Return the (X, Y) coordinate for the center point of the cell that contains the specified text.  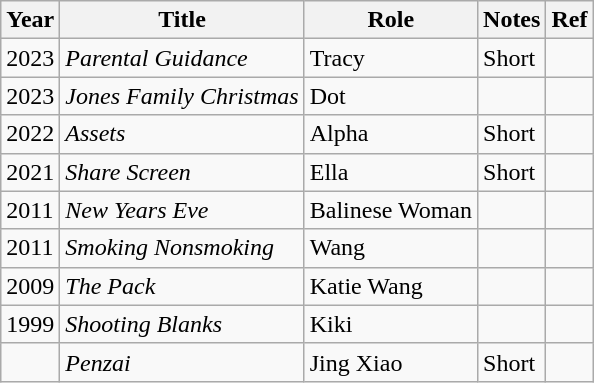
Share Screen (182, 172)
Jones Family Christmas (182, 96)
Title (182, 20)
Shooting Blanks (182, 324)
Assets (182, 134)
Ella (390, 172)
Balinese Woman (390, 210)
Notes (512, 20)
Smoking Nonsmoking (182, 248)
Penzai (182, 362)
Wang (390, 248)
Dot (390, 96)
Ref (570, 20)
Jing Xiao (390, 362)
2022 (30, 134)
New Years Eve (182, 210)
1999 (30, 324)
Role (390, 20)
Alpha (390, 134)
The Pack (182, 286)
Kiki (390, 324)
Katie Wang (390, 286)
2021 (30, 172)
Parental Guidance (182, 58)
Year (30, 20)
2009 (30, 286)
Tracy (390, 58)
